Detect which cell encompasses the target text, then output its [X, Y] center coordinate. 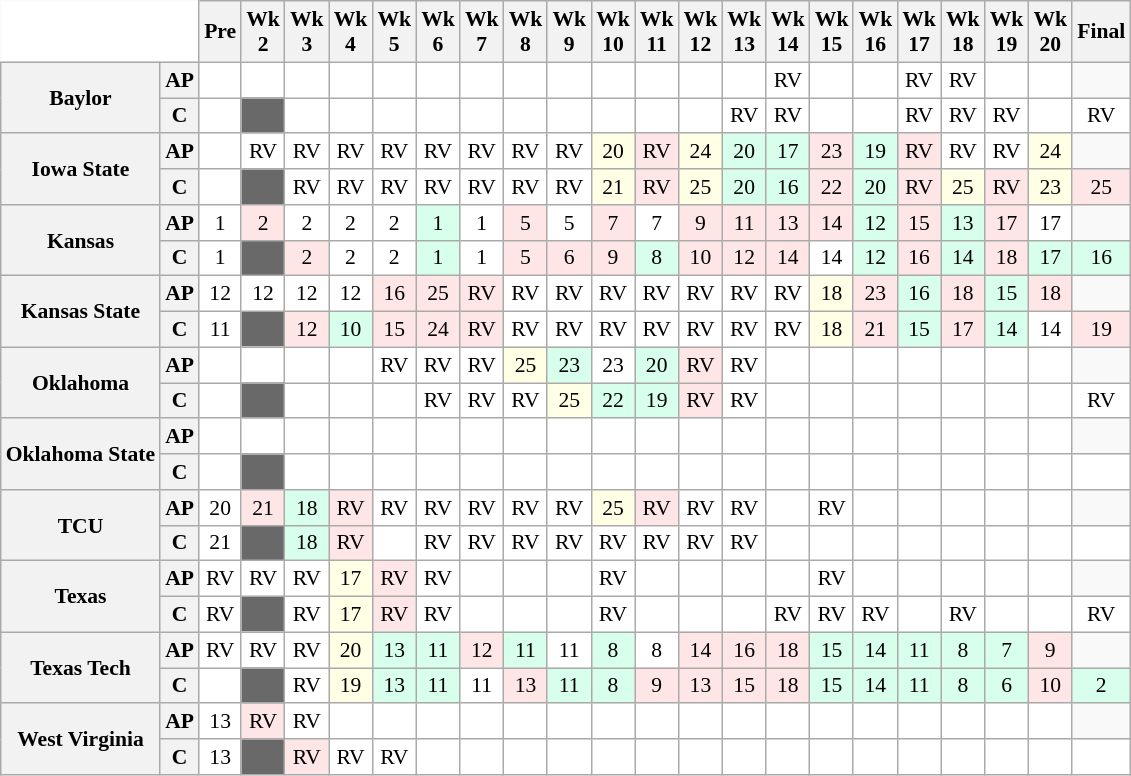
Wk16 [875, 32]
Wk8 [526, 32]
Wk19 [1007, 32]
Wk2 [263, 32]
Wk6 [438, 32]
Texas [80, 596]
Wk13 [744, 32]
Pre [220, 32]
Wk4 [351, 32]
Baylor [80, 98]
Wk14 [788, 32]
Wk3 [307, 32]
Texas Tech [80, 668]
TCU [80, 526]
Wk17 [919, 32]
Wk11 [657, 32]
Wk12 [701, 32]
Wk20 [1050, 32]
Kansas State [80, 312]
Wk18 [963, 32]
Wk10 [613, 32]
Oklahoma [80, 382]
Final [1101, 32]
Wk5 [394, 32]
West Virginia [80, 740]
Wk7 [482, 32]
Kansas [80, 240]
Oklahoma State [80, 454]
Wk9 [569, 32]
Iowa State [80, 170]
Wk15 [832, 32]
